Output the [X, Y] coordinate of the center of the cell containing the given text.  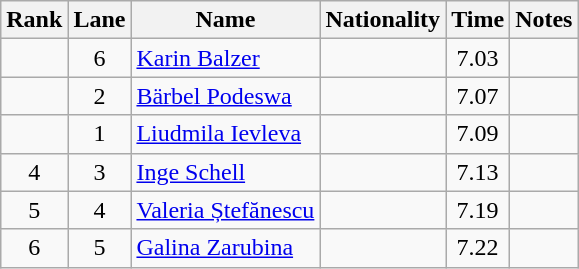
7.09 [478, 134]
Lane [100, 20]
Nationality [383, 20]
Karin Balzer [226, 58]
Time [478, 20]
Rank [34, 20]
1 [100, 134]
7.03 [478, 58]
Liudmila Ievleva [226, 134]
Inge Schell [226, 172]
Name [226, 20]
7.07 [478, 96]
7.22 [478, 248]
Notes [544, 20]
Galina Zarubina [226, 248]
7.19 [478, 210]
Bärbel Podeswa [226, 96]
3 [100, 172]
2 [100, 96]
Valeria Ștefănescu [226, 210]
7.13 [478, 172]
